Capture the cell that displays the provided text and extract its [x, y] central coordinate. 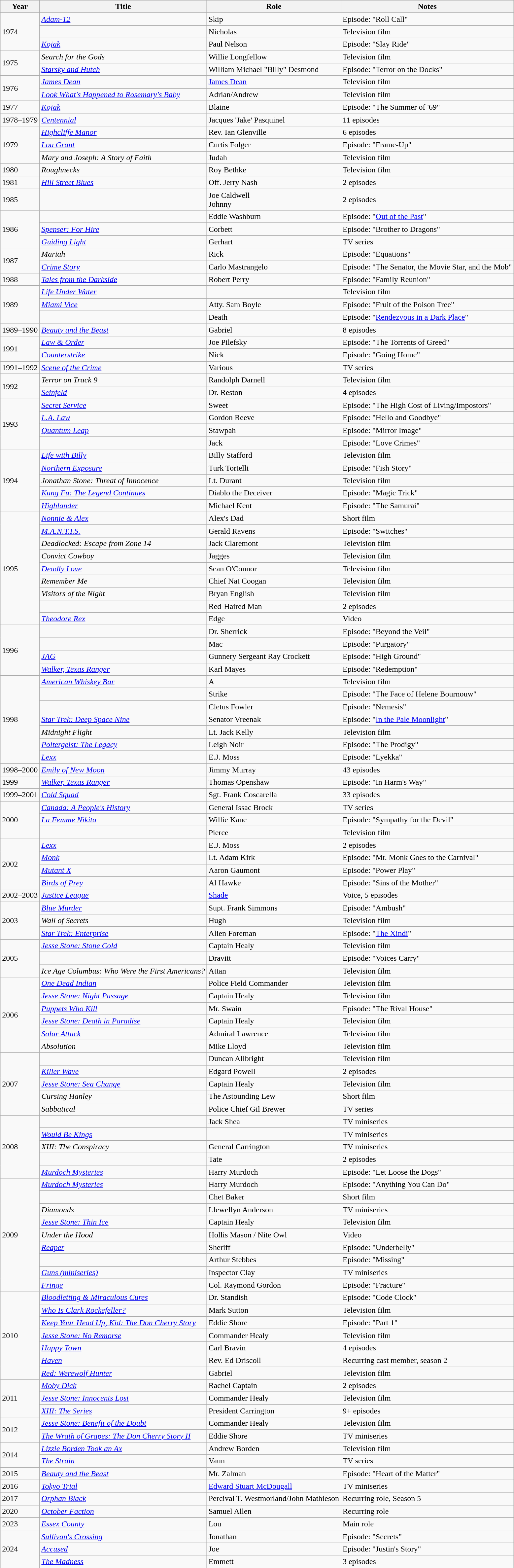
Jack Claremont [274, 543]
Killer Wave [123, 1071]
Episode: "Rendezvous in a Dark Place" [427, 317]
3 episodes [427, 1561]
Visitors of the Night [123, 594]
Highlander [123, 506]
Convict Cowboy [123, 556]
Cold Squad [123, 795]
Stawpah [274, 430]
Episode: "Beyond the Veil" [427, 631]
33 episodes [427, 795]
Episode: "Mr. Monk Goes to the Carnival" [427, 858]
1998–2000 [20, 770]
Sweet [274, 405]
Eddie Washburn [274, 217]
Episode: "Hello and Goodbye" [427, 418]
Atty. Sam Boyle [274, 304]
Wall of Secrets [123, 920]
Episode: "Code Clock" [427, 1298]
1981 [20, 183]
Nicholas [274, 32]
1976 [20, 88]
2008 [20, 1147]
Quantum Leap [123, 430]
Jagges [274, 556]
Senator Vreenak [274, 719]
Secret Service [123, 405]
Jonathan [274, 1536]
Chet Baker [274, 1197]
Sullivan's Crossing [123, 1536]
1989 [20, 304]
Episode: "The Face of Helene Bournouw" [427, 694]
Emily of New Moon [123, 770]
2023 [20, 1524]
Episode: "Love Crimes" [427, 443]
11 episodes [427, 120]
Counterstrike [123, 355]
Miami Vice [123, 304]
Admiral Lawrence [274, 1034]
Karl Mayes [274, 669]
Inspector Clay [274, 1272]
Crime Story [123, 267]
Rev. Ed Driscoll [274, 1360]
1988 [20, 279]
Roy Bethke [274, 170]
Canada: A People's History [123, 807]
Absolution [123, 1046]
Spenser: For Hire [123, 229]
General Issac Brock [274, 807]
Episode: "Equations" [427, 254]
Jesse Stone: Night Passage [123, 996]
Billy Stafford [274, 455]
1974 [20, 32]
1994 [20, 481]
Dr. Sherrick [274, 631]
Episode: "The High Cost of Living/Impostors" [427, 405]
Rick [274, 254]
1998 [20, 719]
Mutant X [123, 870]
Episode: "Brother to Dragons" [427, 229]
2000 [20, 820]
Attan [274, 971]
1987 [20, 261]
Deadlocked: Escape from Zone 14 [123, 543]
Episode: "Ambush" [427, 908]
2010 [20, 1335]
Episode: "Purgatory" [427, 644]
A [274, 682]
Episode: "Family Reunion" [427, 279]
Edgard Powell [274, 1071]
Episode: "Slay Ride" [427, 44]
Jack Shea [274, 1122]
Lt. Jack Kelly [274, 732]
Death [274, 317]
Roughnecks [123, 170]
Episode: "The Rival House" [427, 1009]
Terror on Track 9 [123, 380]
Samuel Allen [274, 1511]
Episode: "Going Home" [427, 355]
Look What's Happened to Rosemary's Baby [123, 94]
2006 [20, 1015]
Gunnery Sergeant Ray Crockett [274, 657]
2003 [20, 920]
1978–1979 [20, 120]
Red: Werewolf Hunter [123, 1373]
Edward Stuart McDougall [274, 1486]
General Carrington [274, 1147]
43 episodes [427, 770]
Theodore Rex [123, 619]
Star Trek: Deep Space Nine [123, 719]
Dr. Standish [274, 1298]
Carl Bravin [274, 1348]
Under the Hood [123, 1235]
Hugh [274, 920]
Various [274, 368]
Episode: "Underbelly" [427, 1247]
2020 [20, 1511]
Episode: "High Ground" [427, 657]
Sheriff [274, 1247]
Reaper [123, 1247]
Jesse Stone: Death in Paradise [123, 1021]
Police Chief Gil Brewer [274, 1109]
Role [274, 7]
Episode: "Terror on the Docks" [427, 69]
Law & Order [123, 342]
M.A.N.T.I.S. [123, 531]
Leigh Noir [274, 744]
Episode: "Switches" [427, 531]
Nonnie & Alex [123, 518]
Strike [274, 694]
Diablo the Deceiver [274, 493]
Corbett [274, 229]
Andrew Borden [274, 1448]
The Wrath of Grapes: The Don Cherry Story II [123, 1436]
Tokyo Trial [123, 1486]
Episode: "Nemesis" [427, 707]
2007 [20, 1084]
Supt. Frank Simmons [274, 908]
Mariah [123, 254]
Bryan English [274, 594]
Episode: "Sympathy for the Devil" [427, 820]
Kung Fu: The Legend Continues [123, 493]
Dr. Reston [274, 393]
1992 [20, 386]
Moby Dick [123, 1386]
2012 [20, 1430]
Mac [274, 644]
Rachel Captain [274, 1386]
Alex's Dad [274, 518]
Vaun [274, 1461]
Michael Kent [274, 506]
Joe CaldwellJohnny [274, 199]
2017 [20, 1499]
Carlo Mastrangelo [274, 267]
Episode: "The Summer of '69" [427, 107]
Episode: "Fruit of the Poison Tree" [427, 304]
Deadly Love [123, 568]
Would Be Kings [123, 1134]
Search for the Gods [123, 57]
Mary and Joseph: A Story of Faith [123, 158]
JAG [123, 657]
Haven [123, 1360]
Tate [274, 1159]
Lt. Adam Kirk [274, 858]
Jesse Stone: Sea Change [123, 1084]
2009 [20, 1235]
Mike Lloyd [274, 1046]
Episode: "In Harm's Way" [427, 782]
Starsky and Hutch [123, 69]
1989–1990 [20, 330]
2014 [20, 1455]
Star Trek: Enterprise [123, 933]
9+ episodes [427, 1411]
Dravitt [274, 958]
1977 [20, 107]
Al Hawke [274, 883]
Title [123, 7]
Emmett [274, 1561]
Lou Grant [123, 145]
Episode: "Fracture" [427, 1285]
2024 [20, 1549]
2011 [20, 1398]
Lou [274, 1524]
1995 [20, 569]
Diamonds [123, 1210]
Episode: "The Senator, the Movie Star, and the Mob" [427, 267]
1993 [20, 424]
Episode: "The Prodigy" [427, 744]
Episode: "Missing" [427, 1260]
1999 [20, 782]
Episode: "Frame-Up" [427, 145]
2015 [20, 1474]
Sean O'Connor [274, 568]
Willie Kane [274, 820]
Keep Your Head Up, Kid: The Don Cherry Story [123, 1323]
William Michael "Billy" Desmond [274, 69]
Lt. Durant [274, 481]
Episode: "Power Play" [427, 870]
Turk Tortelli [274, 468]
Episode: "Out of the Past" [427, 217]
Duncan Allbright [274, 1059]
1980 [20, 170]
Pierce [274, 833]
The Strain [123, 1461]
Joe [274, 1549]
Year [20, 7]
1985 [20, 199]
Guiding Light [123, 242]
American Whiskey Bar [123, 682]
Life with Billy [123, 455]
Tales from the Darkside [123, 279]
Cursing Hanley [123, 1096]
Gerhart [274, 242]
Monk [123, 858]
Episode: "Fish Story" [427, 468]
Jesse Stone: Stone Cold [123, 945]
Blaine [274, 107]
Lizzie Borden Took an Ax [123, 1448]
2002 [20, 864]
Episode: "In the Pale Moonlight" [427, 719]
Sabbatical [123, 1109]
Jesse Stone: Benefit of the Doubt [123, 1423]
Seinfeld [123, 393]
October Faction [123, 1511]
Adrian/Andrew [274, 94]
Episode: "Roll Call" [427, 19]
1986 [20, 229]
Adam-12 [123, 19]
Mr. Zalman [274, 1474]
Red-Haired Man [274, 606]
8 episodes [427, 330]
Skip [274, 19]
Episode: "Secrets" [427, 1536]
Mark Sutton [274, 1310]
Blue Murder [123, 908]
Jack [274, 443]
Randolph Darnell [274, 380]
Shade [274, 895]
Nick [274, 355]
Solar Attack [123, 1034]
Arthur Stebbes [274, 1260]
Thomas Openshaw [274, 782]
Gerald Ravens [274, 531]
Life Under Water [123, 292]
Alien Foreman [274, 933]
1996 [20, 650]
Jesse Stone: Thin Ice [123, 1222]
Puppets Who Kill [123, 1009]
Curtis Folger [274, 145]
Joe Pilefsky [274, 342]
Percival T. Westmorland/John Mathieson [274, 1499]
Jonathan Stone: Threat of Innocence [123, 481]
1975 [20, 63]
Who Is Clark Rockefeller? [123, 1310]
Voice, 5 episodes [427, 895]
Northern Exposure [123, 468]
Episode: "Lyekka" [427, 757]
Scene of the Crime [123, 368]
1979 [20, 145]
Happy Town [123, 1348]
2005 [20, 958]
Recurring cast member, season 2 [427, 1360]
XIII: The Series [123, 1411]
Poltergeist: The Legacy [123, 744]
The Madness [123, 1561]
Ice Age Columbus: Who Were the First Americans? [123, 971]
Jacques 'Jake' Pasquinel [274, 120]
1999–2001 [20, 795]
1991 [20, 348]
Gordon Reeve [274, 418]
Paul Nelson [274, 44]
Fringe [123, 1285]
Episode: "Voices Carry" [427, 958]
Sgt. Frank Coscarella [274, 795]
Episode: "Redemption" [427, 669]
Rev. Ian Glenville [274, 132]
Episode: "Heart of the Matter" [427, 1474]
Jesse Stone: Innocents Lost [123, 1398]
1991–1992 [20, 368]
Notes [427, 7]
Midnight Flight [123, 732]
Birds of Prey [123, 883]
Recurring role, Season 5 [427, 1499]
Recurring role [427, 1511]
Remember Me [123, 581]
Chief Nat Coogan [274, 581]
2016 [20, 1486]
Justice League [123, 895]
Accused [123, 1549]
President Carrington [274, 1411]
Episode: "The Torrents of Greed" [427, 342]
Robert Perry [274, 279]
XIII: The Conspiracy [123, 1147]
Llewellyn Anderson [274, 1210]
Cletus Fowler [274, 707]
Episode: "Justin's Story" [427, 1549]
Orphan Black [123, 1499]
One Dead Indian [123, 983]
Essex County [123, 1524]
Hollis Mason / Nite Owl [274, 1235]
Episode: "Let Loose the Dogs" [427, 1172]
Mr. Swain [274, 1009]
Willie Longfellow [274, 57]
Episode: "Sins of the Mother" [427, 883]
La Femme Nikita [123, 820]
L.A. Law [123, 418]
Hill Street Blues [123, 183]
6 episodes [427, 132]
The Astounding Lew [274, 1096]
Episode: "Anything You Can Do" [427, 1185]
Guns (miniseries) [123, 1272]
Bloodletting & Miraculous Cures [123, 1298]
Episode: "Magic Trick" [427, 493]
Judah [274, 158]
Aaron Gaumont [274, 870]
Col. Raymond Gordon [274, 1285]
Jesse Stone: No Remorse [123, 1335]
Jimmy Murray [274, 770]
Episode: "The Samurai" [427, 506]
Edge [274, 619]
Off. Jerry Nash [274, 183]
Centennial [123, 120]
Highcliffe Manor [123, 132]
2002–2003 [20, 895]
Episode: "Part 1" [427, 1323]
Police Field Commander [274, 983]
Episode: "Mirror Image" [427, 430]
Main role [427, 1524]
Episode: "The Xindi" [427, 933]
